Search for the cell housing the specified text and yield its [x, y] center coordinate. 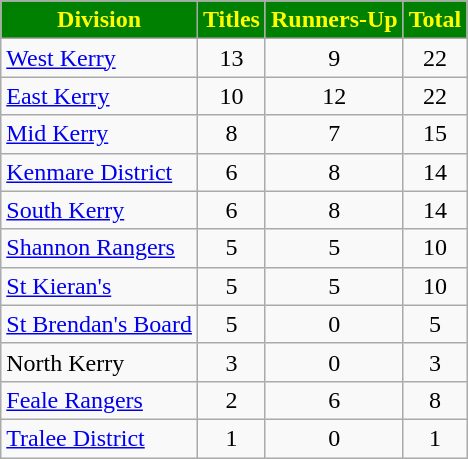
St Brendan's Board [100, 324]
Tralee District [100, 438]
7 [334, 134]
13 [231, 58]
Titles [231, 20]
Mid Kerry [100, 134]
15 [435, 134]
Total [435, 20]
North Kerry [100, 362]
Feale Rangers [100, 400]
East Kerry [100, 96]
2 [231, 400]
West Kerry [100, 58]
9 [334, 58]
Kenmare District [100, 172]
Shannon Rangers [100, 248]
Division [100, 20]
12 [334, 96]
Runners-Up [334, 20]
St Kieran's [100, 286]
South Kerry [100, 210]
